Search for the cell housing the specified text and yield its (X, Y) center coordinate. 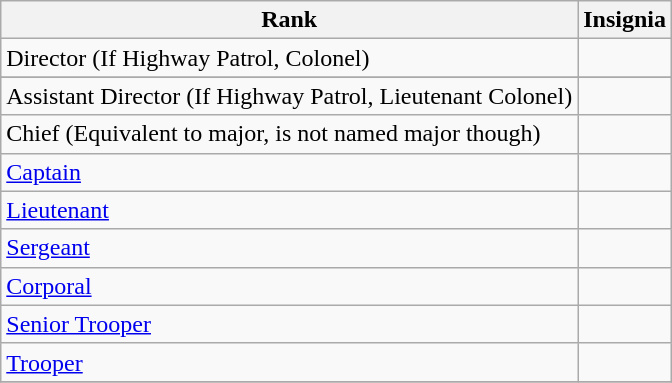
Lieutenant (290, 210)
Chief (Equivalent to major, is not named major though) (290, 134)
Trooper (290, 362)
Rank (290, 20)
Senior Trooper (290, 324)
Director (If Highway Patrol, Colonel) (290, 58)
Sergeant (290, 248)
Corporal (290, 286)
Assistant Director (If Highway Patrol, Lieutenant Colonel) (290, 96)
Captain (290, 172)
Insignia (625, 20)
